Search for the cell housing the specified text and yield its (x, y) center coordinate. 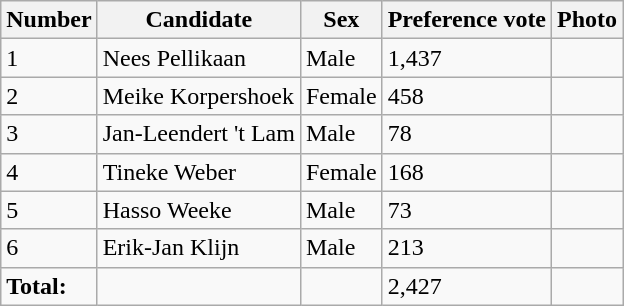
Total: (49, 286)
4 (49, 172)
1 (49, 58)
73 (466, 210)
1,437 (466, 58)
213 (466, 248)
Photo (588, 20)
458 (466, 96)
Sex (341, 20)
Meike Korpershoek (198, 96)
Jan-Leendert 't Lam (198, 134)
3 (49, 134)
Hasso Weeke (198, 210)
78 (466, 134)
Nees Pellikaan (198, 58)
Erik-Jan Klijn (198, 248)
Number (49, 20)
2,427 (466, 286)
Candidate (198, 20)
5 (49, 210)
Preference vote (466, 20)
168 (466, 172)
Tineke Weber (198, 172)
2 (49, 96)
6 (49, 248)
